Capture the cell that displays the provided text and extract its (X, Y) central coordinate. 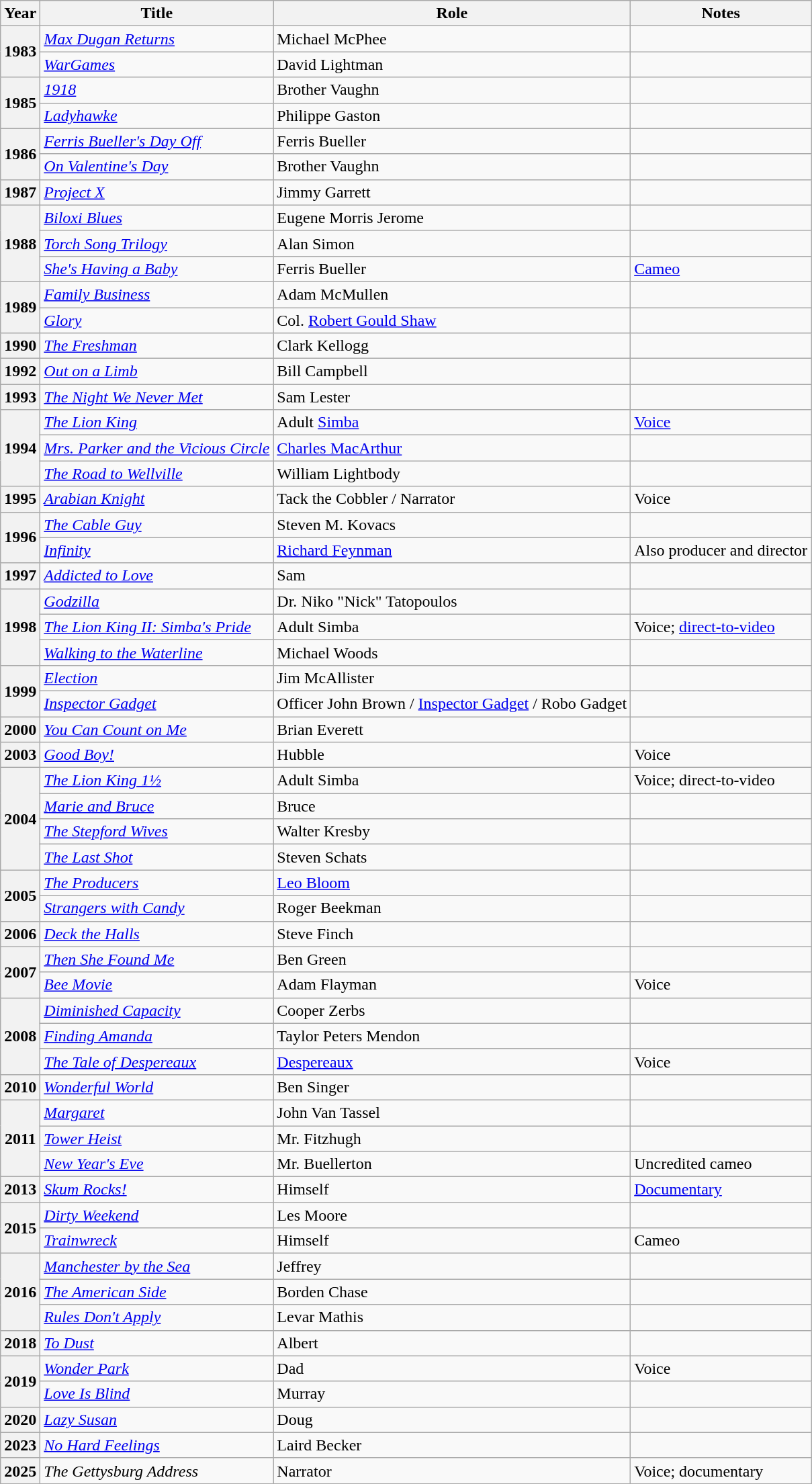
Brian Everett (452, 729)
John Van Tassel (452, 1112)
The Producers (157, 883)
Les Moore (452, 1215)
Ben Green (452, 959)
Wonderful World (157, 1087)
Role (452, 13)
2000 (20, 729)
The Stepford Wives (157, 832)
Charles MacArthur (452, 448)
1996 (20, 537)
Biloxi Blues (157, 218)
The Freshman (157, 346)
2025 (20, 1471)
2011 (20, 1138)
Trainwreck (157, 1241)
Jim McAllister (452, 678)
Narrator (452, 1471)
No Hard Feelings (157, 1445)
1993 (20, 397)
Eugene Morris Jerome (452, 218)
Addicted to Love (157, 576)
Then She Found Me (157, 959)
Wonder Park (157, 1368)
Glory (157, 320)
Title (157, 13)
Election (157, 678)
Family Business (157, 294)
1983 (20, 52)
2023 (20, 1445)
Rules Don't Apply (157, 1317)
Lazy Susan (157, 1420)
Love Is Blind (157, 1394)
Dirty Weekend (157, 1215)
Walking to the Waterline (157, 652)
Bill Campbell (452, 372)
Godzilla (157, 601)
Strangers with Candy (157, 908)
2007 (20, 972)
WarGames (157, 64)
Cooper Zerbs (452, 1010)
The Road to Wellville (157, 474)
1990 (20, 346)
1997 (20, 576)
1987 (20, 192)
William Lightbody (452, 474)
2008 (20, 1036)
Margaret (157, 1112)
Good Boy! (157, 755)
1918 (157, 90)
Doug (452, 1420)
Alan Simon (452, 243)
Bruce (452, 806)
1995 (20, 499)
Albert (452, 1343)
2016 (20, 1292)
The American Side (157, 1292)
1994 (20, 448)
Mr. Buellerton (452, 1164)
Finding Amanda (157, 1036)
Marie and Bruce (157, 806)
Taylor Peters Mendon (452, 1036)
2003 (20, 755)
Sam Lester (452, 397)
2010 (20, 1087)
Infinity (157, 550)
Michael McPhee (452, 39)
1986 (20, 154)
Deck the Halls (157, 934)
Steven Schats (452, 857)
Laird Becker (452, 1445)
2013 (20, 1190)
Steve Finch (452, 934)
2015 (20, 1228)
Sam (452, 576)
Ferris Bueller's Day Off (157, 141)
Adam Flayman (452, 985)
1992 (20, 372)
Richard Feynman (452, 550)
Out on a Limb (157, 372)
The Cable Guy (157, 525)
Levar Mathis (452, 1317)
Tack the Cobbler / Narrator (452, 499)
Tower Heist (157, 1139)
The Lion King (157, 423)
2006 (20, 934)
1999 (20, 691)
2018 (20, 1343)
Jimmy Garrett (452, 192)
1989 (20, 307)
Inspector Gadget (157, 703)
Mrs. Parker and the Vicious Circle (157, 448)
Dr. Niko "Nick" Tatopoulos (452, 601)
David Lightman (452, 64)
1988 (20, 243)
2005 (20, 896)
The Last Shot (157, 857)
Hubble (452, 755)
Adam McMullen (452, 294)
Ben Singer (452, 1087)
Notes (721, 13)
The Tale of Despereaux (157, 1061)
Borden Chase (452, 1292)
Murray (452, 1394)
Documentary (721, 1190)
To Dust (157, 1343)
The Gettysburg Address (157, 1471)
Mr. Fitzhugh (452, 1139)
Year (20, 13)
The Lion King 1½ (157, 781)
Officer John Brown / Inspector Gadget / Robo Gadget (452, 703)
She's Having a Baby (157, 269)
2004 (20, 819)
Clark Kellogg (452, 346)
Roger Beekman (452, 908)
Also producer and director (721, 550)
Despereaux (452, 1061)
Uncredited cameo (721, 1164)
Philippe Gaston (452, 116)
On Valentine's Day (157, 167)
Jeffrey (452, 1266)
You Can Count on Me (157, 729)
Voice; documentary (721, 1471)
1998 (20, 627)
2019 (20, 1381)
Torch Song Trilogy (157, 243)
The Night We Never Met (157, 397)
Dad (452, 1368)
Leo Bloom (452, 883)
Skum Rocks! (157, 1190)
Arabian Knight (157, 499)
Bee Movie (157, 985)
The Lion King II: Simba's Pride (157, 627)
New Year's Eve (157, 1164)
Michael Woods (452, 652)
Max Dugan Returns (157, 39)
2020 (20, 1420)
Steven M. Kovacs (452, 525)
Project X (157, 192)
Col. Robert Gould Shaw (452, 320)
1985 (20, 103)
Ladyhawke (157, 116)
Walter Kresby (452, 832)
Diminished Capacity (157, 1010)
Manchester by the Sea (157, 1266)
